From the cell containing the given text, extract its center point as [x, y] coordinate. 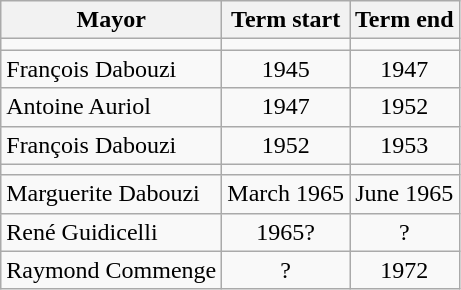
1965? [286, 232]
René Guidicelli [112, 232]
Term end [405, 20]
Raymond Commenge [112, 270]
Term start [286, 20]
June 1965 [405, 194]
March 1965 [286, 194]
1945 [286, 69]
Antoine Auriol [112, 107]
Marguerite Dabouzi [112, 194]
Mayor [112, 20]
1972 [405, 270]
1953 [405, 145]
